From the cell containing the given text, extract its center point as (X, Y) coordinate. 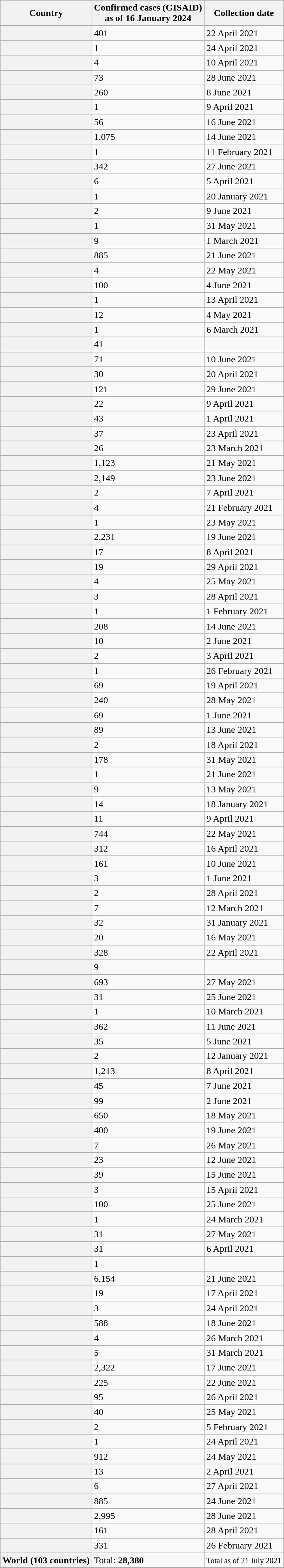
18 April 2021 (244, 745)
650 (148, 1115)
121 (148, 389)
2,322 (148, 1367)
18 May 2021 (244, 1115)
26 April 2021 (244, 1397)
17 April 2021 (244, 1293)
1 March 2021 (244, 241)
362 (148, 1027)
24 June 2021 (244, 1501)
6 April 2021 (244, 1249)
26 (148, 448)
95 (148, 1397)
12 January 2021 (244, 1056)
29 April 2021 (244, 567)
240 (148, 700)
31 March 2021 (244, 1353)
22 (148, 404)
5 February 2021 (244, 1427)
4 June 2021 (244, 285)
23 (148, 1160)
14 (148, 804)
8 June 2021 (244, 92)
10 (148, 641)
Collection date (244, 13)
13 June 2021 (244, 730)
28 May 2021 (244, 700)
312 (148, 848)
11 June 2021 (244, 1027)
19 April 2021 (244, 686)
16 June 2021 (244, 122)
912 (148, 1457)
5 June 2021 (244, 1041)
35 (148, 1041)
20 (148, 938)
208 (148, 626)
4 May 2021 (244, 315)
40 (148, 1412)
73 (148, 78)
2,231 (148, 537)
23 May 2021 (244, 522)
11 February 2021 (244, 152)
21 February 2021 (244, 508)
328 (148, 952)
Total as of 21 July 2021 (244, 1560)
26 May 2021 (244, 1145)
Total: 28,380 (148, 1560)
32 (148, 923)
12 March 2021 (244, 908)
18 June 2021 (244, 1323)
400 (148, 1130)
18 January 2021 (244, 804)
5 (148, 1353)
15 June 2021 (244, 1175)
1,213 (148, 1071)
99 (148, 1101)
22 June 2021 (244, 1383)
17 June 2021 (244, 1367)
7 April 2021 (244, 493)
31 January 2021 (244, 923)
11 (148, 819)
20 April 2021 (244, 374)
43 (148, 418)
2,995 (148, 1516)
10 March 2021 (244, 1012)
23 April 2021 (244, 434)
29 June 2021 (244, 389)
744 (148, 834)
6,154 (148, 1279)
21 May 2021 (244, 463)
16 May 2021 (244, 938)
17 (148, 552)
1,075 (148, 137)
9 June 2021 (244, 211)
39 (148, 1175)
401 (148, 33)
2,149 (148, 478)
1 February 2021 (244, 611)
24 March 2021 (244, 1219)
26 March 2021 (244, 1338)
5 April 2021 (244, 181)
23 March 2021 (244, 448)
13 April 2021 (244, 300)
260 (148, 92)
Country (46, 13)
1,123 (148, 463)
23 June 2021 (244, 478)
45 (148, 1086)
13 May 2021 (244, 789)
15 April 2021 (244, 1190)
331 (148, 1545)
7 June 2021 (244, 1086)
30 (148, 374)
71 (148, 359)
225 (148, 1383)
41 (148, 344)
12 (148, 315)
2 April 2021 (244, 1471)
16 April 2021 (244, 848)
342 (148, 166)
693 (148, 982)
World (103 countries) (46, 1560)
13 (148, 1471)
10 April 2021 (244, 63)
1 April 2021 (244, 418)
37 (148, 434)
24 May 2021 (244, 1457)
6 March 2021 (244, 330)
Confirmed cases (GISAID)as of 16 January 2024 (148, 13)
27 June 2021 (244, 166)
12 June 2021 (244, 1160)
27 April 2021 (244, 1486)
3 April 2021 (244, 656)
89 (148, 730)
56 (148, 122)
178 (148, 760)
20 January 2021 (244, 196)
588 (148, 1323)
